Pinpoint the cell where the given text exists, returning its [X, Y] midpoint coordinate. 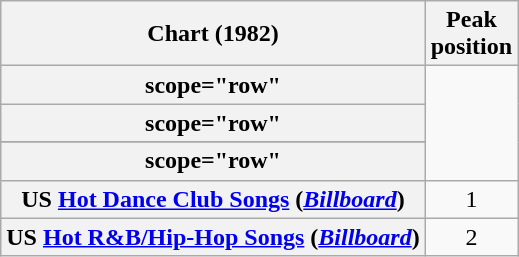
Peakposition [471, 34]
US Hot R&B/Hip-Hop Songs (Billboard) [213, 237]
1 [471, 199]
Chart (1982) [213, 34]
2 [471, 237]
US Hot Dance Club Songs (Billboard) [213, 199]
